Provide the [X, Y] coordinate of the cell's center where the given text is located.  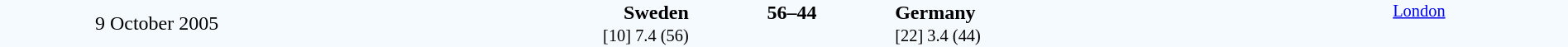
Sweden [501, 12]
London [1419, 23]
[22] 3.4 (44) [1082, 36]
Germany [1082, 12]
9 October 2005 [157, 23]
56–44 [791, 12]
[10] 7.4 (56) [501, 36]
